Return [x, y] of the center of cell containing provided text 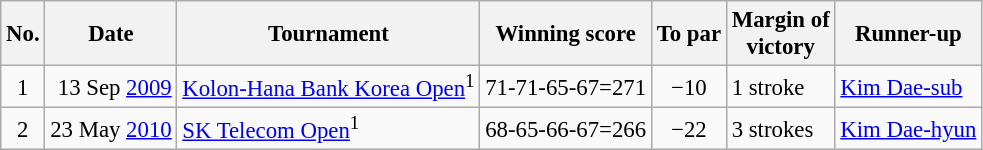
71-71-65-67=271 [566, 87]
Runner-up [908, 34]
−10 [688, 87]
No. [23, 34]
2 [23, 129]
Margin ofvictory [780, 34]
Kim Dae-sub [908, 87]
Kolon-Hana Bank Korea Open1 [328, 87]
SK Telecom Open1 [328, 129]
68-65-66-67=266 [566, 129]
To par [688, 34]
1 [23, 87]
−22 [688, 129]
13 Sep 2009 [111, 87]
23 May 2010 [111, 129]
Winning score [566, 34]
Date [111, 34]
3 strokes [780, 129]
Tournament [328, 34]
Kim Dae-hyun [908, 129]
1 stroke [780, 87]
